Search for the cell housing the specified text and yield its [x, y] center coordinate. 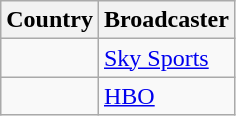
Country [50, 20]
Broadcaster [166, 20]
HBO [166, 96]
Sky Sports [166, 58]
